Detect which cell encompasses the target text, then output its (x, y) center coordinate. 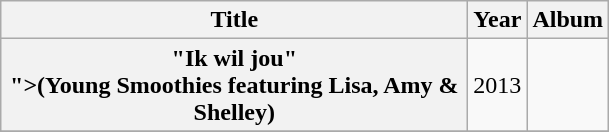
2013 (498, 85)
Album (568, 20)
Title (234, 20)
"Ik wil jou"">(Young Smoothies featuring Lisa, Amy & Shelley) (234, 85)
Year (498, 20)
